Find where the given text appears and provide that cell's center as [X, Y] coordinate. 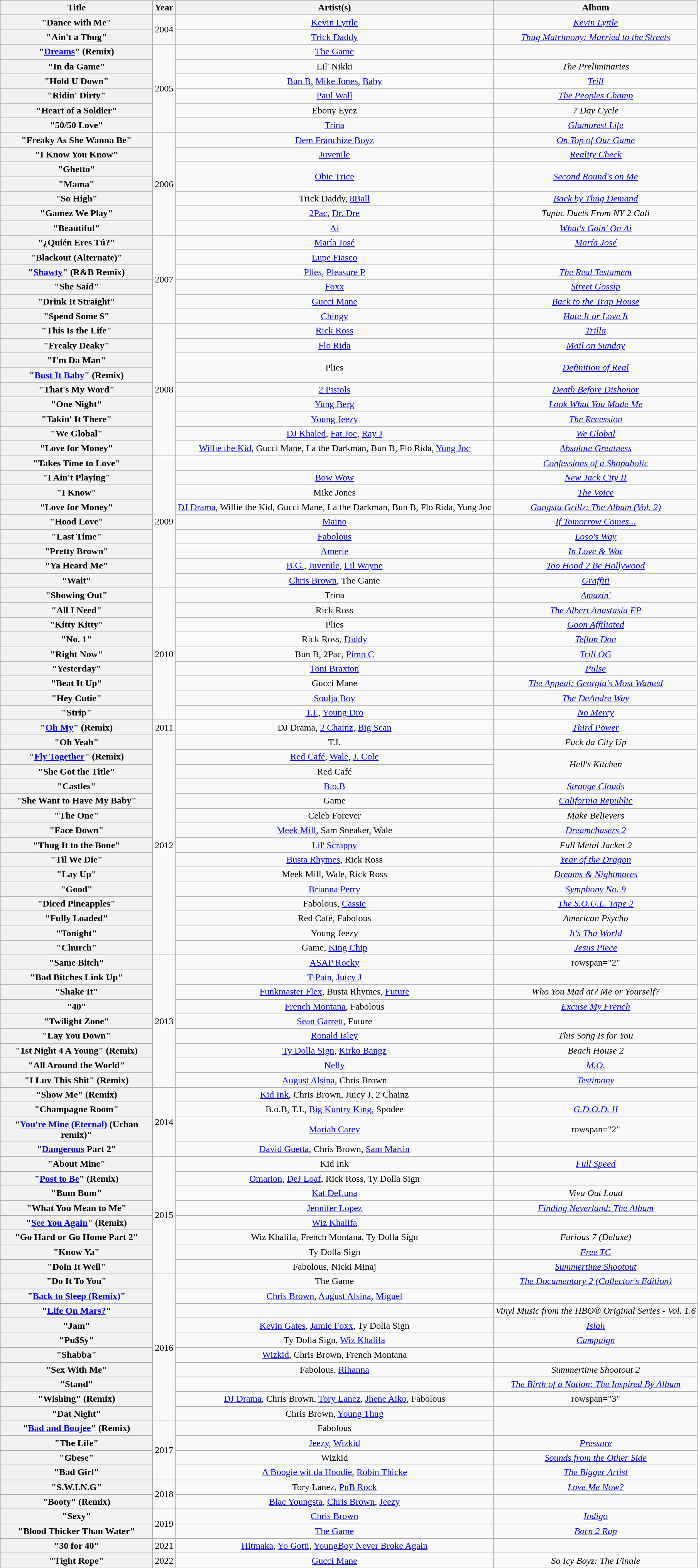
Excuse My French [596, 1006]
"Sexy" [76, 1516]
"Face Down" [76, 830]
Busta Rhymes, Rick Ross [335, 859]
"I Luv This Shit" (Remix) [76, 1080]
The Appeal: Georgia's Most Wanted [596, 683]
Gangsta Grillz: The Album (Vol. 2) [596, 507]
G.D.O.D. II [596, 1109]
Vinyl Music from the HBO® Original Series - Vol. 1.6 [596, 1311]
Islah [596, 1325]
2022 [164, 1560]
Free TC [596, 1252]
"Wait" [76, 580]
"Good" [76, 889]
"Sex With Me" [76, 1370]
Album [596, 8]
T.I., Young Dro [335, 713]
"Dat Night" [76, 1414]
"Thug It to the Bone" [76, 845]
"Show Me" (Remix) [76, 1094]
Mariah Carey [335, 1129]
"Strip" [76, 713]
"Freaky Deaky" [76, 345]
Thug Matrimony: Married to the Streets [596, 37]
"Spend Some $" [76, 316]
2013 [164, 1021]
Make Believers [596, 815]
"Yesterday" [76, 669]
"I Know" [76, 492]
Hell's Kitchen [596, 764]
"Shawty" (R&B Remix) [76, 272]
"Go Hard or Go Home Part 2" [76, 1237]
2008 [164, 390]
August Alsina, Chris Brown [335, 1080]
Red Café [335, 771]
"I Ain't Playing" [76, 478]
Toni Braxton [335, 669]
"One Night" [76, 404]
Amazin' [596, 595]
"Champagne Room" [76, 1109]
Glamorest Life [596, 125]
The DeAndre Way [596, 698]
2Pac, Dr. Dre [335, 213]
"Tonight" [76, 933]
Lupe Fiasco [335, 257]
2005 [164, 88]
"Hold U Down" [76, 81]
"Oh My" (Remix) [76, 727]
"Ain't a Thug" [76, 37]
Campaign [596, 1340]
Third Power [596, 727]
Year of the Dragon [596, 859]
Brianna Perry [335, 889]
2006 [164, 184]
"The Life" [76, 1443]
Fuck da City Up [596, 742]
7 Day Cycle [596, 110]
2012 [164, 845]
2004 [164, 30]
"She Said" [76, 287]
Sounds from the Other Side [596, 1458]
Wiz Khalifa [335, 1223]
Trilla [596, 331]
"No. 1" [76, 639]
The Recession [596, 419]
Back by Thug Demand [596, 199]
Look What You Made Me [596, 404]
Death Before Dishonor [596, 389]
"About Mine" [76, 1164]
Hate It or Love It [596, 316]
Full Metal Jacket 2 [596, 845]
Bun B, Mike Jones, Baby [335, 81]
Artist(s) [335, 8]
Loso's Way [596, 536]
Kid Ink [335, 1164]
Game, King Chip [335, 948]
Celeb Forever [335, 815]
Absolute Greatness [596, 448]
"Beat It Up" [76, 683]
Year [164, 8]
Born 2 Rap [596, 1531]
"Kitty Kitty" [76, 624]
Jennifer Lopez [335, 1208]
Wizkid, Chris Brown, French Montana [335, 1355]
Red Café, Fabolous [335, 918]
2017 [164, 1450]
Dreams & Nightmares [596, 874]
Nelly [335, 1065]
Meek Mill, Sam Sneaker, Wale [335, 830]
Confessions of a Shopaholic [596, 463]
"Post to Be" (Remix) [76, 1179]
Chris Brown, Young Thug [335, 1414]
Juvenile [335, 154]
New Jack City II [596, 478]
"We Global" [76, 434]
"Showing Out" [76, 595]
Soulja Boy [335, 698]
It's Tha World [596, 933]
We Global [596, 434]
Amerie [335, 551]
"Pretty Brown" [76, 551]
"Stand" [76, 1384]
2007 [164, 279]
T-Pain, Juicy J [335, 977]
B.G., Juvenile, Lil Wayne [335, 566]
"Blood Thicker Than Water" [76, 1531]
Viva Out Loud [596, 1193]
"Gamez We Play" [76, 213]
Strange Clouds [596, 786]
2010 [164, 654]
Lil' Scrappy [335, 845]
Hitmaka, Yo Gotti, YoungBoy Never Broke Again [335, 1546]
Trick Daddy [335, 37]
"1st Night 4 A Young" (Remix) [76, 1050]
Kevin Gates, Jamie Foxx, Ty Dolla Sign [335, 1325]
Definition of Real [596, 367]
"Bust It Baby" (Remix) [76, 375]
On Top of Our Game [596, 140]
"This Is the Life" [76, 331]
French Montana, Fabolous [335, 1006]
Meek Mill, Wale, Rick Ross [335, 874]
Ty Dolla Sign, Kirko Bangz [335, 1050]
Testimony [596, 1080]
"I Know You Know" [76, 154]
"See You Again" (Remix) [76, 1223]
Fabolous, Rihanna [335, 1370]
Street Gossip [596, 287]
Plies, Pleasure P [335, 272]
DJ Drama, 2 Chainz, Big Sean [335, 727]
"Know Ya" [76, 1252]
"Wishing" (Remix) [76, 1399]
"The One" [76, 815]
Ronald Isley [335, 1036]
Symphony No. 9 [596, 889]
The Preliminaries [596, 66]
Who You Mad at? Me or Yourself? [596, 992]
"Tight Rope" [76, 1560]
The Birth of a Nation: The Inspired By Album [596, 1384]
If Tomorrow Comes... [596, 522]
Maino [335, 522]
In Love & War [596, 551]
"Ya Heard Me" [76, 566]
Full Speed [596, 1164]
"Mama" [76, 184]
DJ Khaled, Fat Joe, Ray J [335, 434]
"Gbese" [76, 1458]
Trill OG [596, 654]
Mail on Sunday [596, 345]
The Albert Anastasia EP [596, 610]
Dreamchasers 2 [596, 830]
This Song Is for You [596, 1036]
"Freaky As She Wanna Be" [76, 140]
"Takes Time to Love" [76, 463]
DJ Drama, Willie the Kid, Gucci Mane, La the Darkman, Bun B, Flo Rida, Yung Joc [335, 507]
"In da Game" [76, 66]
Kat DeLuna [335, 1193]
"She Got the Title" [76, 771]
"Jam" [76, 1325]
Graffiti [596, 580]
Kid Ink, Chris Brown, Juicy J, 2 Chainz [335, 1094]
"Hood Love" [76, 522]
B.o.B [335, 786]
"Ghetto" [76, 169]
"Fully Loaded" [76, 918]
"Blackout (Alternate)" [76, 257]
Reality Check [596, 154]
Mike Jones [335, 492]
Rick Ross, Diddy [335, 639]
2 Pistols [335, 389]
T.I. [335, 742]
ASAP Rocky [335, 962]
Back to the Trap House [596, 301]
2015 [164, 1215]
Teflon Don [596, 639]
Ty Dolla Sign, Wiz Khalifa [335, 1340]
Summertime Shootout [596, 1267]
The Real Testament [596, 272]
Jesus Piece [596, 948]
A Boogie wit da Hoodie, Robin Thicke [335, 1472]
Pulse [596, 669]
rowspan="3" [596, 1399]
Flo Rida [335, 345]
Bun B, 2Pac, Pimp C [335, 654]
Blac Youngsta, Chris Brown, Jeezy [335, 1502]
Chingy [335, 316]
Sean Garrett, Future [335, 1021]
"Dangerous Part 2" [76, 1149]
Fabolous, Nicki Minaj [335, 1267]
Too Hood 2 Be Hollywood [596, 566]
"Dreams" (Remix) [76, 52]
Tory Lanez, PnB Rock [335, 1487]
So Icy Boyz: The Finale [596, 1560]
2019 [164, 1524]
"Pu$$y" [76, 1340]
Second Round's on Me [596, 176]
"Lay Up" [76, 874]
Wiz Khalifa, French Montana, Ty Dolla Sign [335, 1237]
"Oh Yeah" [76, 742]
"Dance with Me" [76, 22]
The Voice [596, 492]
"40" [76, 1006]
Chris Brown, August Alsina, Miguel [335, 1296]
Pressure [596, 1443]
"Do It To You" [76, 1281]
M.O. [596, 1065]
Love Me Now? [596, 1487]
"30 for 40" [76, 1546]
Chris Brown [335, 1516]
Willie the Kid, Gucci Mane, La the Darkman, Bun B, Flo Rida, Yung Joc [335, 448]
"I'm Da Man" [76, 360]
"Drink It Straight" [76, 301]
Ty Dolla Sign [335, 1252]
Indigo [596, 1516]
2021 [164, 1546]
The Peoples Champ [596, 96]
What's Goin' On Ai [596, 228]
"Takin' It There" [76, 419]
"Beautiful" [76, 228]
"Bum Bum" [76, 1193]
Paul Wall [335, 96]
"All I Need" [76, 610]
"S.W.I.N.G" [76, 1487]
Trick Daddy, 8Ball [335, 199]
2016 [164, 1348]
"Shabba" [76, 1355]
Bow Wow [335, 478]
2014 [164, 1121]
Summertime Shootout 2 [596, 1370]
"Diced Pineapples" [76, 904]
"Ridin' Dirty" [76, 96]
Dem Franchize Boyz [335, 140]
Tupac Duets From NY 2 Cali [596, 213]
Goon Affiliated [596, 624]
"That's My Word" [76, 389]
Ebony Eyez [335, 110]
Foxx [335, 287]
"You're Mine (Eternal) (Urban remix)" [76, 1129]
The S.O.U.L. Tape 2 [596, 904]
"Lay You Down" [76, 1036]
DJ Drama, Chris Brown, Tory Lanez, Jhene Aiko, Fabolous [335, 1399]
2009 [164, 522]
"50/50 Love" [76, 125]
"Back to Sleep (Remix)" [76, 1296]
"Life On Mars?" [76, 1311]
Red Café, Wale, J. Cole [335, 757]
"Bad Bitches Link Up" [76, 977]
"Bad and Boujee" (Remix) [76, 1428]
Funkmaster Flex, Busta Rhymes, Future [335, 992]
"Fly Together" (Remix) [76, 757]
"All Around the World" [76, 1065]
"Church" [76, 948]
No Mercy [596, 713]
David Guetta, Chris Brown, Sam Martin [335, 1149]
Game [335, 801]
"Heart of a Soldier" [76, 110]
2018 [164, 1494]
Yung Berg [335, 404]
"Castles" [76, 786]
California Republic [596, 801]
Omarion, DeJ Loaf, Rick Ross, Ty Dolla Sign [335, 1179]
Fabolous, Cassie [335, 904]
Chris Brown, The Game [335, 580]
Title [76, 8]
"Doin It Well" [76, 1267]
"Bad Girl" [76, 1472]
"Booty" (Remix) [76, 1502]
"¿Quién Eres Tú?" [76, 243]
"She Want to Have My Baby" [76, 801]
2011 [164, 727]
"Same Bitch" [76, 962]
Wizkid [335, 1458]
B.o.B, T.I., Big Kuntry King, Spodee [335, 1109]
"So High" [76, 199]
The Documentary 2 (Collector's Edition) [596, 1281]
Jeezy, Wizkid [335, 1443]
"What You Mean to Me" [76, 1208]
Beach House 2 [596, 1050]
Lil' Nikki [335, 66]
"Right Now" [76, 654]
"Last Time" [76, 536]
"Shake It" [76, 992]
"Til We Die" [76, 859]
Furious 7 (Deluxe) [596, 1237]
Trill [596, 81]
Finding Neverland: The Album [596, 1208]
Obie Trice [335, 176]
Ai [335, 228]
"Twilight Zone" [76, 1021]
American Psycho [596, 918]
"Hey Cutie" [76, 698]
The Bigger Artist [596, 1472]
